For the text-containing cell, return its midpoint in (X, Y) coordinate format. 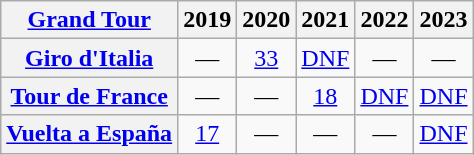
2019 (208, 20)
Giro d'Italia (90, 58)
33 (266, 58)
Grand Tour (90, 20)
18 (326, 96)
2020 (266, 20)
Tour de France (90, 96)
2022 (384, 20)
Vuelta a España (90, 134)
2023 (444, 20)
2021 (326, 20)
17 (208, 134)
